Detect which cell encompasses the target text, then output its [x, y] center coordinate. 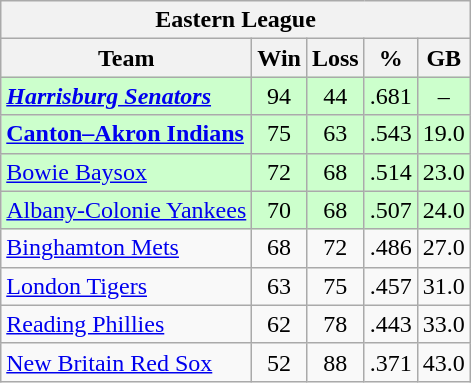
.514 [390, 172]
33.0 [444, 324]
Eastern League [236, 20]
Bowie Baysox [126, 172]
GB [444, 58]
24.0 [444, 210]
Harrisburg Senators [126, 96]
62 [280, 324]
Binghamton Mets [126, 248]
31.0 [444, 286]
78 [335, 324]
70 [280, 210]
Canton–Akron Indians [126, 134]
Loss [335, 58]
19.0 [444, 134]
New Britain Red Sox [126, 362]
88 [335, 362]
.443 [390, 324]
43.0 [444, 362]
Reading Phillies [126, 324]
% [390, 58]
.681 [390, 96]
94 [280, 96]
.507 [390, 210]
– [444, 96]
.371 [390, 362]
.486 [390, 248]
London Tigers [126, 286]
Win [280, 58]
.543 [390, 134]
Team [126, 58]
44 [335, 96]
Albany-Colonie Yankees [126, 210]
23.0 [444, 172]
52 [280, 362]
27.0 [444, 248]
.457 [390, 286]
